Find where the given text appears and provide that cell's center as (X, Y) coordinate. 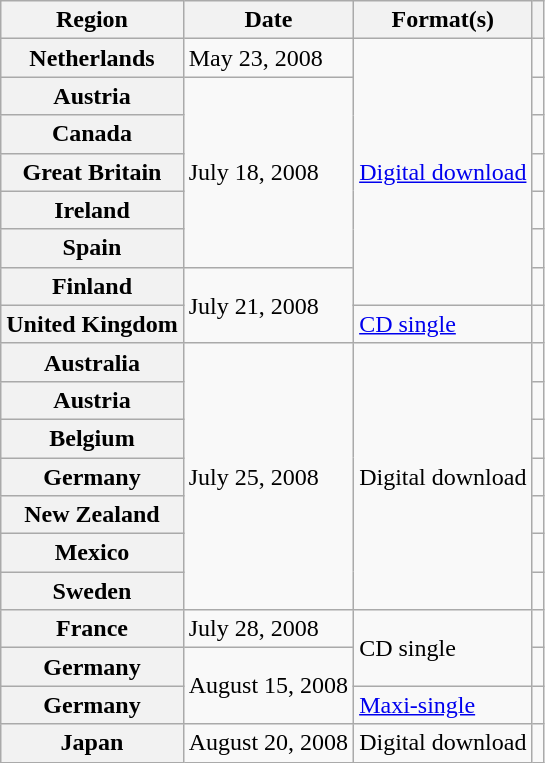
August 15, 2008 (268, 686)
July 21, 2008 (268, 305)
July 18, 2008 (268, 172)
Maxi-single (443, 705)
Canada (92, 134)
New Zealand (92, 515)
Great Britain (92, 172)
Finland (92, 286)
Mexico (92, 553)
Australia (92, 362)
Belgium (92, 438)
Ireland (92, 210)
Netherlands (92, 58)
Region (92, 20)
Format(s) (443, 20)
Date (268, 20)
July 28, 2008 (268, 629)
Sweden (92, 591)
Japan (92, 743)
May 23, 2008 (268, 58)
United Kingdom (92, 324)
Spain (92, 248)
France (92, 629)
July 25, 2008 (268, 476)
August 20, 2008 (268, 743)
